Find where the given text appears and provide that cell's center as [x, y] coordinate. 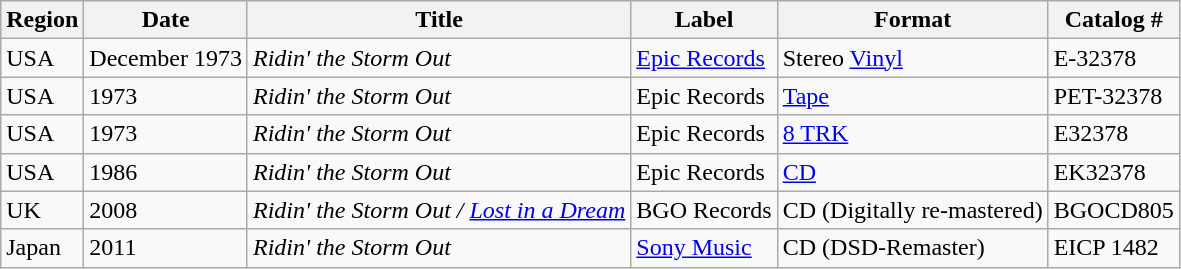
Stereo Vinyl [912, 58]
E-32378 [1114, 58]
EK32378 [1114, 172]
CD (DSD-Remaster) [912, 248]
Ridin' the Storm Out / Lost in a Dream [438, 210]
Label [704, 20]
Catalog # [1114, 20]
BGOCD805 [1114, 210]
CD [912, 172]
December 1973 [166, 58]
Tape [912, 96]
PET-32378 [1114, 96]
Japan [42, 248]
1986 [166, 172]
2011 [166, 248]
2008 [166, 210]
EICP 1482 [1114, 248]
Region [42, 20]
Format [912, 20]
Sony Music [704, 248]
Title [438, 20]
CD (Digitally re-mastered) [912, 210]
BGO Records [704, 210]
Date [166, 20]
E32378 [1114, 134]
8 TRK [912, 134]
UK [42, 210]
